Search for the cell housing the specified text and yield its (X, Y) center coordinate. 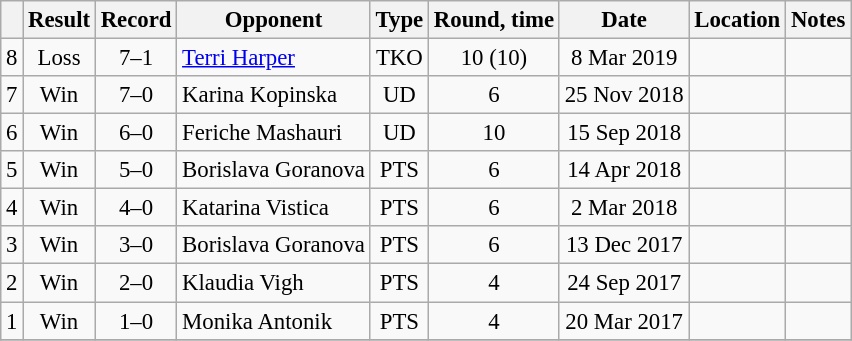
20 Mar 2017 (624, 321)
2 Mar 2018 (624, 208)
Opponent (274, 20)
Feriche Mashauri (274, 133)
Round, time (494, 20)
7 (12, 95)
24 Sep 2017 (624, 283)
Klaudia Vigh (274, 283)
2 (12, 283)
7–1 (136, 58)
10 (10) (494, 58)
Type (399, 20)
5 (12, 170)
10 (494, 133)
1–0 (136, 321)
Notes (818, 20)
8 (12, 58)
8 Mar 2019 (624, 58)
2–0 (136, 283)
7–0 (136, 95)
Date (624, 20)
Terri Harper (274, 58)
4–0 (136, 208)
5–0 (136, 170)
Location (738, 20)
Loss (60, 58)
6–0 (136, 133)
13 Dec 2017 (624, 245)
Record (136, 20)
14 Apr 2018 (624, 170)
Katarina Vistica (274, 208)
Result (60, 20)
3–0 (136, 245)
15 Sep 2018 (624, 133)
TKO (399, 58)
1 (12, 321)
3 (12, 245)
Monika Antonik (274, 321)
25 Nov 2018 (624, 95)
Karina Kopinska (274, 95)
